Extract the [X, Y] coordinate from the center of the cell holding the provided text.  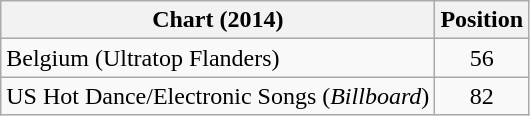
Position [482, 20]
US Hot Dance/Electronic Songs (Billboard) [218, 96]
82 [482, 96]
56 [482, 58]
Chart (2014) [218, 20]
Belgium (Ultratop Flanders) [218, 58]
